Scan for the cell matching the given text and deliver its (X, Y) coordinate at center. 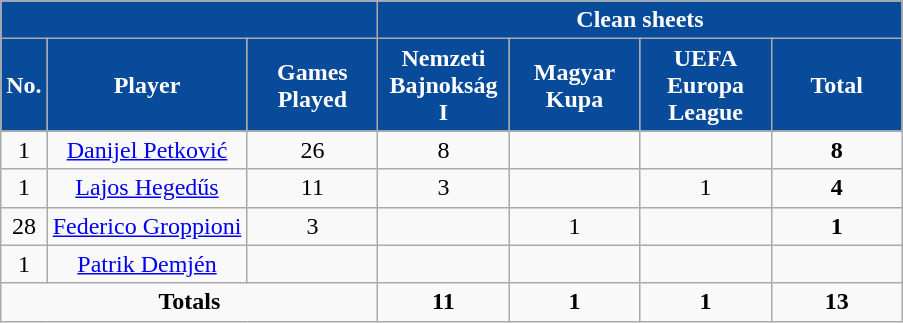
Danijel Petković (147, 150)
Totals (190, 302)
No. (24, 85)
Magyar Kupa (574, 85)
13 (836, 302)
Nemzeti Bajnokság I (444, 85)
Federico Groppioni (147, 226)
28 (24, 226)
Total (836, 85)
4 (836, 188)
Games Played (312, 85)
Clean sheets (640, 20)
26 (312, 150)
Player (147, 85)
Lajos Hegedűs (147, 188)
UEFA Europa League (706, 85)
Patrik Demjén (147, 264)
